Search for the cell housing the specified text and yield its (X, Y) center coordinate. 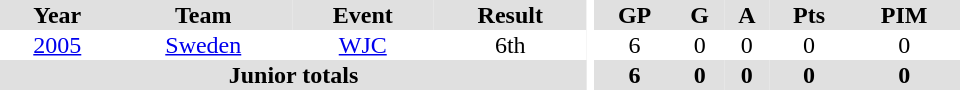
Sweden (204, 45)
WJC (363, 45)
PIM (904, 15)
GP (635, 15)
Pts (810, 15)
G (700, 15)
A (747, 15)
Event (363, 15)
Team (204, 15)
6th (511, 45)
2005 (58, 45)
Junior totals (294, 75)
Result (511, 15)
Year (58, 15)
